Return the [x, y] coordinate for the center point of the cell that contains the specified text.  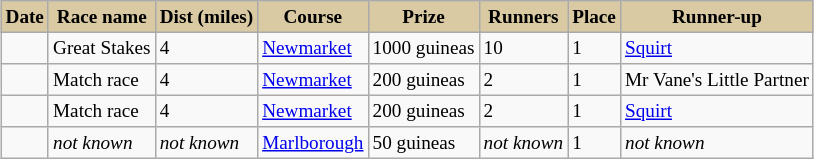
Great Stakes [102, 48]
Race name [102, 17]
Mr Vane's Little Partner [716, 80]
10 [524, 48]
Runner-up [716, 17]
Marlborough [313, 143]
Runners [524, 17]
Date [25, 17]
50 guineas [424, 143]
Dist (miles) [206, 17]
1000 guineas [424, 48]
Place [594, 17]
Course [313, 17]
Prize [424, 17]
